Extract the [X, Y] coordinate from the center of the cell holding the provided text.  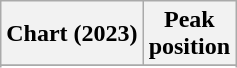
Chart (2023) [72, 34]
Peakposition [189, 34]
